Detect which cell encompasses the target text, then output its [x, y] center coordinate. 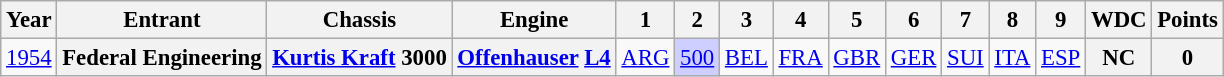
4 [800, 20]
Chassis [360, 20]
ITA [1012, 58]
Points [1188, 20]
0 [1188, 58]
NC [1119, 58]
6 [914, 20]
SUI [966, 58]
8 [1012, 20]
Engine [534, 20]
7 [966, 20]
WDC [1119, 20]
Entrant [162, 20]
3 [747, 20]
GER [914, 58]
Federal Engineering [162, 58]
GBR [856, 58]
Kurtis Kraft 3000 [360, 58]
1 [646, 20]
1954 [29, 58]
Year [29, 20]
ESP [1061, 58]
FRA [800, 58]
ARG [646, 58]
Offenhauser L4 [534, 58]
5 [856, 20]
2 [698, 20]
9 [1061, 20]
BEL [747, 58]
500 [698, 58]
